Output the (X, Y) coordinate of the center of the cell containing the given text.  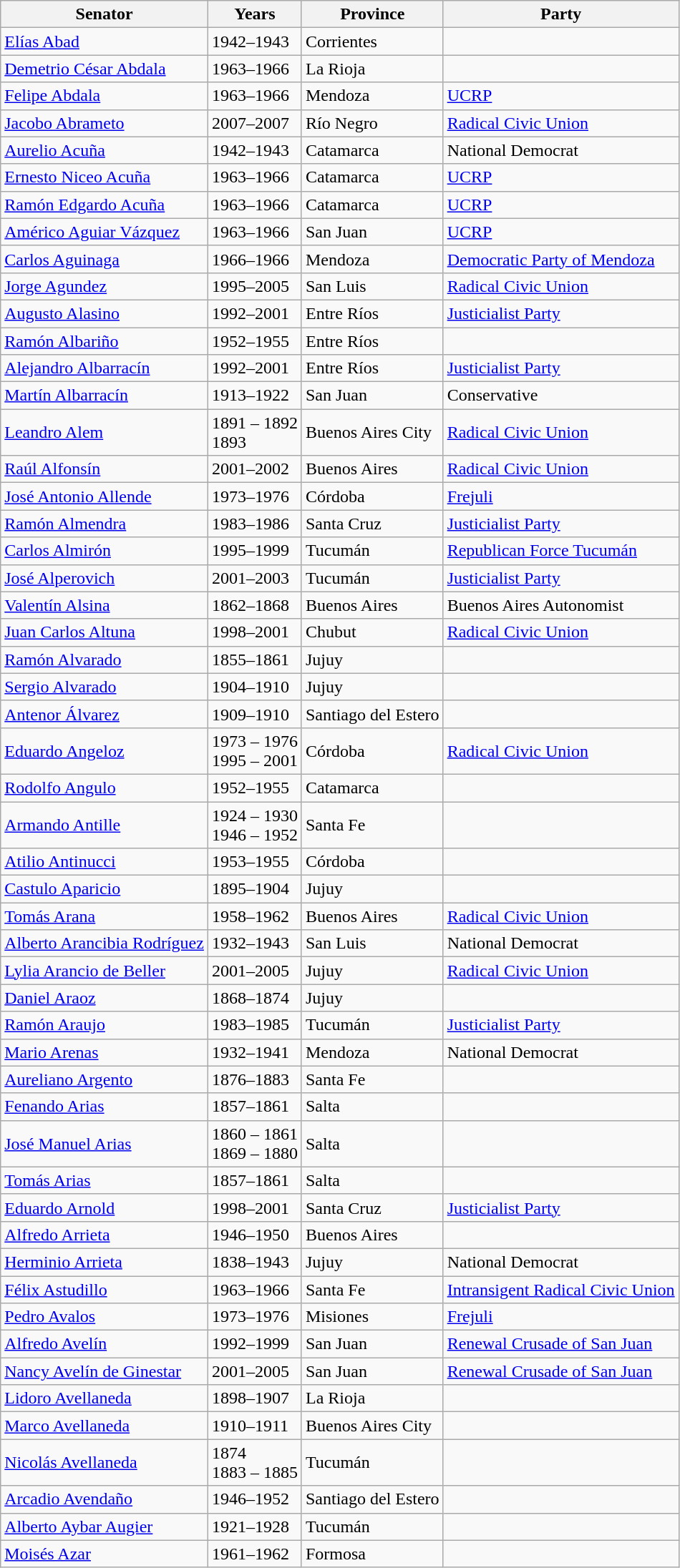
1992–1999 (255, 1344)
Mario Arenas (105, 1052)
1895–1904 (255, 889)
Chubut (372, 632)
José Alperovich (105, 578)
Province (372, 14)
José Manuel Arias (105, 1143)
Rodolfo Angulo (105, 788)
Eduardo Angeloz (105, 751)
2007–2007 (255, 123)
Tomás Arias (105, 1180)
Buenos Aires Autonomist (561, 605)
Alberto Aybar Augier (105, 1527)
1932–1941 (255, 1052)
1910–1911 (255, 1426)
Atilio Antinucci (105, 862)
Carlos Almirón (105, 551)
1898–1907 (255, 1398)
1966–1966 (255, 259)
Years (255, 14)
Formosa (372, 1554)
Elías Abad (105, 41)
Nancy Avelín de Ginestar (105, 1371)
1913–1922 (255, 396)
Lidoro Avellaneda (105, 1398)
Sergio Alvarado (105, 687)
Río Negro (372, 123)
1921–1928 (255, 1527)
Intransigent Radical Civic Union (561, 1290)
Arcadio Avendaño (105, 1499)
Félix Astudillo (105, 1290)
Moisés Azar (105, 1554)
Corrientes (372, 41)
Marco Avellaneda (105, 1426)
Republican Force Tucumán (561, 551)
Ramón Edgardo Acuña (105, 205)
Nicolás Avellaneda (105, 1462)
Jorge Agundez (105, 286)
1983–1985 (255, 1025)
Herminio Arrieta (105, 1262)
Carlos Aguinaga (105, 259)
Democratic Party of Mendoza (561, 259)
18741883 – 1885 (255, 1462)
Ramón Alvarado (105, 660)
Felipe Abdala (105, 96)
Alberto Arancibia Rodríguez (105, 944)
Misiones (372, 1317)
Martín Albarracín (105, 396)
1958–1962 (255, 916)
Alfredo Arrieta (105, 1235)
Ramón Almendra (105, 524)
Américo Aguiar Vázquez (105, 232)
Tomás Arana (105, 916)
1909–1910 (255, 714)
1983–1986 (255, 524)
Conservative (561, 396)
1995–1999 (255, 551)
1924 – 19301946 – 1952 (255, 824)
José Antonio Allende (105, 496)
Ramón Albariño (105, 341)
Demetrio César Abdala (105, 69)
1862–1868 (255, 605)
1995–2005 (255, 286)
Pedro Avalos (105, 1317)
Aureliano Argento (105, 1079)
Ernesto Niceo Acuña (105, 177)
Antenor Álvarez (105, 714)
1876–1883 (255, 1079)
2001–2003 (255, 578)
Castulo Aparicio (105, 889)
Senator (105, 14)
1932–1943 (255, 944)
Juan Carlos Altuna (105, 632)
Leandro Alem (105, 432)
Eduardo Arnold (105, 1207)
1946–1950 (255, 1235)
2001–2002 (255, 469)
1973 – 19761995 – 2001 (255, 751)
Raúl Alfonsín (105, 469)
Fenando Arias (105, 1107)
Party (561, 14)
Lylia Arancio de Beller (105, 971)
Alejandro Albarracín (105, 368)
Aurelio Acuña (105, 150)
1868–1874 (255, 998)
1953–1955 (255, 862)
1904–1910 (255, 687)
Valentín Alsina (105, 605)
1891 – 18921893 (255, 432)
Armando Antille (105, 824)
Alfredo Avelín (105, 1344)
1860 – 18611869 – 1880 (255, 1143)
1946–1952 (255, 1499)
1838–1943 (255, 1262)
Jacobo Abrameto (105, 123)
Ramón Araujo (105, 1025)
Augusto Alasino (105, 313)
1961–1962 (255, 1554)
1855–1861 (255, 660)
Daniel Araoz (105, 998)
